Determine the [x, y] coordinate at the center of the cell enclosing the given text.  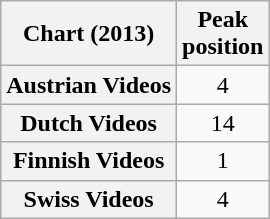
Chart (2013) [89, 34]
Swiss Videos [89, 199]
Peakposition [223, 34]
Dutch Videos [89, 123]
Finnish Videos [89, 161]
14 [223, 123]
1 [223, 161]
Austrian Videos [89, 85]
